Capture the cell that displays the provided text and extract its (x, y) central coordinate. 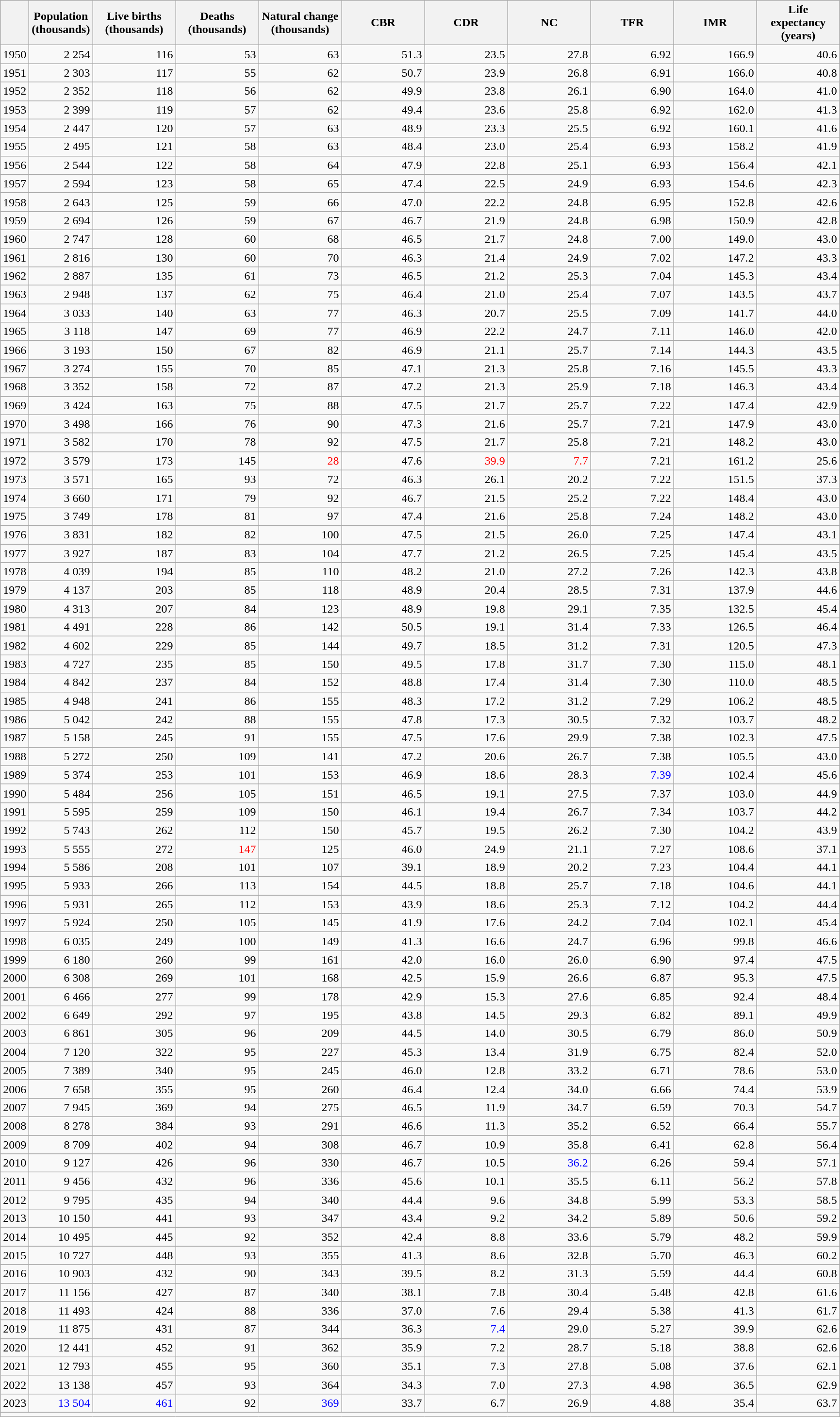
1959 (15, 220)
6.71 (632, 1070)
1963 (15, 295)
137.9 (715, 590)
2014 (15, 1237)
1964 (15, 313)
7.26 (632, 572)
426 (134, 1163)
2017 (15, 1292)
3 749 (61, 516)
461 (134, 1403)
23.8 (466, 91)
23.9 (466, 73)
26.2 (549, 830)
27.3 (549, 1384)
262 (134, 830)
269 (134, 978)
227 (300, 1052)
275 (300, 1107)
5.48 (632, 1292)
2 694 (61, 220)
6.95 (632, 202)
61.6 (798, 1292)
362 (300, 1348)
5.70 (632, 1255)
7.27 (632, 849)
47.9 (383, 165)
43.7 (798, 295)
13.4 (466, 1052)
13 138 (61, 1384)
7.09 (632, 313)
21.9 (466, 220)
23.3 (466, 128)
145.5 (715, 368)
47.8 (383, 719)
241 (134, 701)
7.00 (632, 239)
45.3 (383, 1052)
10 495 (61, 1237)
5 042 (61, 719)
1983 (15, 664)
7.11 (632, 332)
266 (134, 886)
150.9 (715, 220)
19.4 (466, 812)
2013 (15, 1218)
33.7 (383, 1403)
29.1 (549, 609)
35.8 (549, 1144)
7.16 (632, 368)
42.5 (383, 978)
TFR (632, 23)
5 374 (61, 775)
322 (134, 1052)
137 (134, 295)
34.8 (549, 1200)
63.7 (798, 1403)
162.0 (715, 110)
12.8 (466, 1070)
5 743 (61, 830)
CBR (383, 23)
53.0 (798, 1070)
12.4 (466, 1089)
49.5 (383, 664)
209 (300, 1034)
7.8 (466, 1292)
28.3 (549, 775)
151.5 (715, 479)
1971 (15, 442)
25.1 (549, 165)
28 (300, 461)
128 (134, 239)
4 313 (61, 609)
22.5 (466, 183)
12 793 (61, 1366)
5 555 (61, 849)
35.1 (383, 1366)
120.5 (715, 646)
165 (134, 479)
102.3 (715, 738)
237 (134, 683)
44.2 (798, 812)
59.4 (715, 1163)
2 352 (61, 91)
23.5 (466, 54)
229 (134, 646)
28.7 (549, 1348)
156.4 (715, 165)
140 (134, 313)
1995 (15, 886)
5 931 (61, 904)
102.4 (715, 775)
Population(thousands) (61, 23)
53.9 (798, 1089)
455 (134, 1366)
6 308 (61, 978)
6.26 (632, 1163)
166.9 (715, 54)
452 (134, 1348)
6.66 (632, 1089)
171 (134, 498)
154 (300, 886)
161.2 (715, 461)
1973 (15, 479)
69 (217, 332)
2004 (15, 1052)
42.1 (798, 165)
9 456 (61, 1182)
120 (134, 128)
60.8 (798, 1274)
10 727 (61, 1255)
11.3 (466, 1126)
154.6 (715, 183)
25.2 (549, 498)
16.6 (466, 941)
7.34 (632, 812)
6.91 (632, 73)
364 (300, 1384)
431 (134, 1329)
42.6 (798, 202)
435 (134, 1200)
7.07 (632, 295)
104.4 (715, 867)
70.3 (715, 1107)
1969 (15, 405)
102.1 (715, 923)
163 (134, 405)
5 924 (61, 923)
291 (300, 1126)
65 (300, 183)
74.4 (715, 1089)
6.59 (632, 1107)
78.6 (715, 1070)
17.3 (466, 719)
29.3 (549, 1015)
265 (134, 904)
CDR (466, 23)
47.7 (383, 553)
1960 (15, 239)
2003 (15, 1034)
NC (549, 23)
5.99 (632, 1200)
122 (134, 165)
146.3 (715, 387)
40.6 (798, 54)
149.0 (715, 239)
256 (134, 793)
57.8 (798, 1182)
7.33 (632, 627)
3 274 (61, 368)
113 (217, 886)
2 399 (61, 110)
18.5 (466, 646)
148.4 (715, 498)
158 (134, 387)
149 (300, 941)
2 254 (61, 54)
146.0 (715, 332)
21.4 (466, 258)
1970 (15, 424)
427 (134, 1292)
2021 (15, 1366)
1974 (15, 498)
47.6 (383, 461)
6 466 (61, 997)
116 (134, 54)
62.8 (715, 1144)
1961 (15, 258)
2 495 (61, 147)
35.5 (549, 1182)
29.4 (549, 1311)
8.8 (466, 1237)
76 (217, 424)
152 (300, 683)
2 594 (61, 183)
4.88 (632, 1403)
2 747 (61, 239)
7.6 (466, 1311)
108.6 (715, 849)
1992 (15, 830)
37.1 (798, 849)
104.6 (715, 886)
73 (300, 276)
105.5 (715, 756)
7 389 (61, 1070)
35.4 (715, 1403)
448 (134, 1255)
43.1 (798, 534)
15.3 (466, 997)
27.2 (549, 572)
41.0 (798, 91)
45.7 (383, 830)
57.1 (798, 1163)
48.1 (798, 664)
173 (134, 461)
2 544 (61, 165)
58.5 (798, 1200)
135 (134, 276)
34.2 (549, 1218)
6.98 (632, 220)
5 484 (61, 793)
424 (134, 1311)
7 658 (61, 1089)
1990 (15, 793)
445 (134, 1237)
344 (300, 1329)
17.2 (466, 701)
308 (300, 1144)
55.7 (798, 1126)
253 (134, 775)
1951 (15, 73)
6.87 (632, 978)
30.4 (549, 1292)
1979 (15, 590)
46.1 (383, 812)
1968 (15, 387)
38.1 (383, 1292)
2008 (15, 1126)
44.9 (798, 793)
3 660 (61, 498)
55 (217, 73)
25.6 (798, 461)
20.4 (466, 590)
207 (134, 609)
10.5 (466, 1163)
37.6 (715, 1366)
29.9 (549, 738)
22.8 (466, 165)
78 (217, 442)
47.1 (383, 368)
2009 (15, 1144)
8 278 (61, 1126)
34.0 (549, 1089)
18.8 (466, 886)
6.96 (632, 941)
1966 (15, 350)
39.5 (383, 1274)
23.0 (466, 147)
2 643 (61, 202)
7.23 (632, 867)
142 (300, 627)
5 158 (61, 738)
2007 (15, 1107)
17.8 (466, 664)
26.5 (549, 553)
352 (300, 1237)
2020 (15, 1348)
2005 (15, 1070)
2016 (15, 1274)
142.3 (715, 572)
292 (134, 1015)
56.4 (798, 1144)
81 (217, 516)
31.3 (549, 1274)
25.9 (549, 387)
83 (217, 553)
44.6 (798, 590)
195 (300, 1015)
1958 (15, 202)
2 887 (61, 276)
4 039 (61, 572)
50.5 (383, 627)
1986 (15, 719)
2015 (15, 1255)
99.8 (715, 941)
141 (300, 756)
4 602 (61, 646)
34.3 (383, 1384)
14.5 (466, 1015)
1980 (15, 609)
1997 (15, 923)
37.0 (383, 1311)
89.1 (715, 1015)
6.79 (632, 1034)
1996 (15, 904)
5.38 (632, 1311)
29.0 (549, 1329)
2012 (15, 1200)
1981 (15, 627)
82.4 (715, 1052)
59.9 (798, 1237)
1991 (15, 812)
5.89 (632, 1218)
161 (300, 960)
35.2 (549, 1126)
9 795 (61, 1200)
6.41 (632, 1144)
160.1 (715, 128)
151 (300, 793)
26.9 (549, 1403)
7.4 (466, 1329)
40.8 (798, 73)
1994 (15, 867)
27.6 (549, 997)
86.0 (715, 1034)
228 (134, 627)
31.9 (549, 1052)
7.29 (632, 701)
2018 (15, 1311)
6.85 (632, 997)
42.4 (383, 1237)
92.4 (715, 997)
2 948 (61, 295)
7.0 (466, 1384)
2010 (15, 1163)
48.8 (383, 683)
1962 (15, 276)
168 (300, 978)
24.2 (549, 923)
4 137 (61, 590)
5.27 (632, 1329)
145.3 (715, 276)
26.6 (549, 978)
41.6 (798, 128)
56 (217, 91)
441 (134, 1218)
7.37 (632, 793)
61.7 (798, 1311)
1988 (15, 756)
1955 (15, 147)
141.7 (715, 313)
5 586 (61, 867)
36.2 (549, 1163)
2019 (15, 1329)
2001 (15, 997)
9 127 (61, 1163)
47.0 (383, 202)
5.79 (632, 1237)
36.3 (383, 1329)
10.9 (466, 1144)
7.39 (632, 775)
68 (300, 239)
1972 (15, 461)
62.1 (798, 1366)
7.24 (632, 516)
1967 (15, 368)
1989 (15, 775)
147.9 (715, 424)
1982 (15, 646)
32.8 (549, 1255)
6 861 (61, 1034)
1954 (15, 128)
110 (300, 572)
27.5 (549, 793)
7.3 (466, 1366)
5.18 (632, 1348)
194 (134, 572)
3 571 (61, 479)
33.2 (549, 1070)
1957 (15, 183)
11 156 (61, 1292)
3 193 (61, 350)
52.0 (798, 1052)
152.8 (715, 202)
4.98 (632, 1384)
3 579 (61, 461)
130 (134, 258)
1952 (15, 91)
242 (134, 719)
7.02 (632, 258)
50.9 (798, 1034)
343 (300, 1274)
106.2 (715, 701)
60.2 (798, 1255)
8.6 (466, 1255)
44.0 (798, 313)
6.52 (632, 1126)
2 447 (61, 128)
8.2 (466, 1274)
1998 (15, 941)
7.12 (632, 904)
457 (134, 1384)
272 (134, 849)
119 (134, 110)
402 (134, 1144)
277 (134, 997)
11 493 (61, 1311)
1984 (15, 683)
6.11 (632, 1182)
19.8 (466, 609)
4 727 (61, 664)
26.8 (549, 73)
49.7 (383, 646)
12 441 (61, 1348)
1953 (15, 110)
18.9 (466, 867)
48.3 (383, 701)
384 (134, 1126)
4 842 (61, 683)
10 903 (61, 1274)
15.9 (466, 978)
3 033 (61, 313)
259 (134, 812)
97.4 (715, 960)
31.7 (549, 664)
7.35 (632, 609)
2022 (15, 1384)
11.9 (466, 1107)
38.8 (715, 1348)
20.6 (466, 756)
5.08 (632, 1366)
305 (134, 1034)
5 272 (61, 756)
182 (134, 534)
14.0 (466, 1034)
28.5 (549, 590)
5 595 (61, 812)
3 352 (61, 387)
3 582 (61, 442)
10 150 (61, 1218)
IMR (715, 23)
4 491 (61, 627)
1965 (15, 332)
110.0 (715, 683)
3 498 (61, 424)
1985 (15, 701)
7.32 (632, 719)
17.4 (466, 683)
8 709 (61, 1144)
117 (134, 73)
170 (134, 442)
2000 (15, 978)
3 424 (61, 405)
115.0 (715, 664)
1956 (15, 165)
145.4 (715, 553)
158.2 (715, 147)
5.59 (632, 1274)
35.9 (383, 1348)
2002 (15, 1015)
103.0 (715, 793)
132.5 (715, 609)
6 180 (61, 960)
53.3 (715, 1200)
1993 (15, 849)
19.5 (466, 830)
Natural change(thousands) (300, 23)
126.5 (715, 627)
7 945 (61, 1107)
147.2 (715, 258)
1950 (15, 54)
3 118 (61, 332)
9.2 (466, 1218)
66.4 (715, 1126)
360 (300, 1366)
66 (300, 202)
16.0 (466, 960)
13 504 (61, 1403)
39.1 (383, 867)
56.2 (715, 1182)
1977 (15, 553)
3 831 (61, 534)
7.14 (632, 350)
203 (134, 590)
144.3 (715, 350)
2006 (15, 1089)
166.0 (715, 73)
7.7 (549, 461)
2023 (15, 1403)
1976 (15, 534)
126 (134, 220)
11 875 (61, 1329)
54.7 (798, 1107)
95.3 (715, 978)
1978 (15, 572)
51.3 (383, 54)
49.4 (383, 110)
1999 (15, 960)
9.6 (466, 1200)
10.1 (466, 1182)
23.6 (466, 110)
20.7 (466, 313)
53 (217, 54)
50.6 (715, 1218)
6 649 (61, 1015)
4 948 (61, 701)
79 (217, 498)
42.3 (798, 183)
7 120 (61, 1052)
1975 (15, 516)
34.7 (549, 1107)
6.82 (632, 1015)
347 (300, 1218)
59.2 (798, 1218)
6.75 (632, 1052)
2 303 (61, 73)
164.0 (715, 91)
62.9 (798, 1384)
6 035 (61, 941)
121 (134, 147)
61 (217, 276)
37.3 (798, 479)
187 (134, 553)
143.5 (715, 295)
2011 (15, 1182)
104 (300, 553)
235 (134, 664)
50.7 (383, 73)
6.7 (466, 1403)
5 933 (61, 886)
144 (300, 646)
107 (300, 867)
330 (300, 1163)
249 (134, 941)
Life expectancy (years) (798, 23)
2 816 (61, 258)
33.6 (549, 1237)
3 927 (61, 553)
7.2 (466, 1348)
36.5 (715, 1384)
64 (300, 165)
166 (134, 424)
208 (134, 867)
1987 (15, 738)
Live births (thousands) (134, 23)
Deaths (thousands) (217, 23)
